Search for the cell housing the specified text and yield its [x, y] center coordinate. 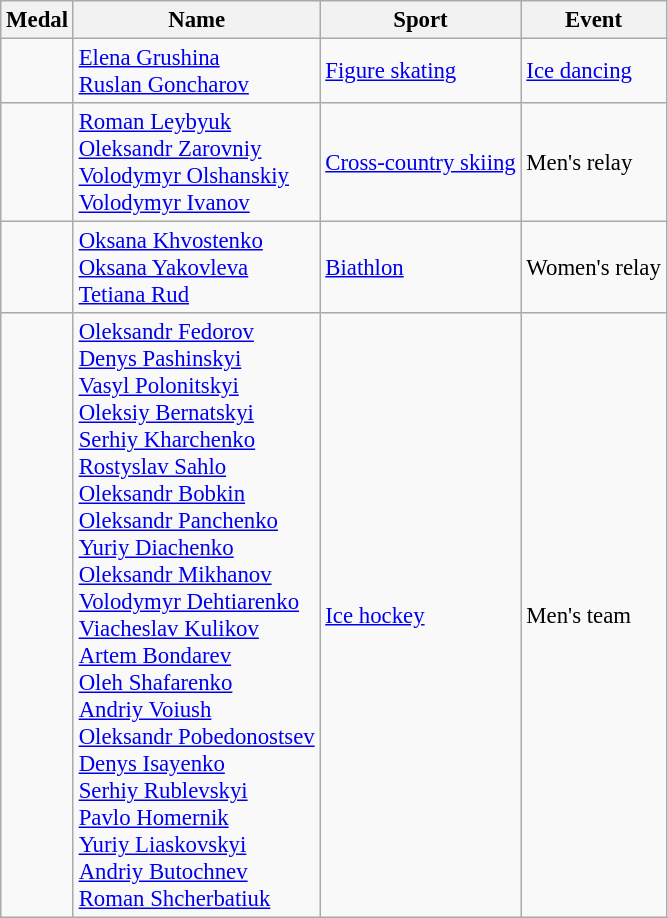
Biathlon [420, 268]
Men's team [594, 616]
Figure skating [420, 72]
Oksana KhvostenkoOksana YakovlevaTetiana Rud [196, 268]
Roman LeybyukOleksandr ZarovniyVolodymyr OlshanskiyVolodymyr Ivanov [196, 162]
Elena GrushinaRuslan Goncharov [196, 72]
Women's relay [594, 268]
Ice hockey [420, 616]
Medal [38, 20]
Sport [420, 20]
Cross-country skiing [420, 162]
Ice dancing [594, 72]
Name [196, 20]
Men's relay [594, 162]
Event [594, 20]
